Detect which cell encompasses the target text, then output its (x, y) center coordinate. 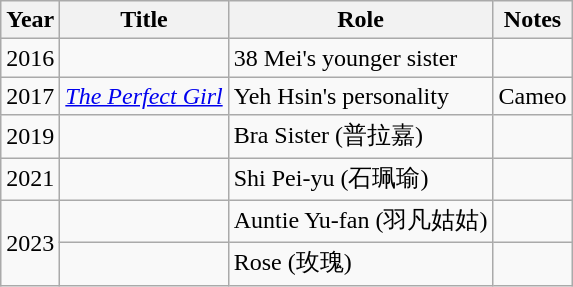
2017 (30, 96)
2021 (30, 180)
Year (30, 20)
Cameo (532, 96)
2023 (30, 242)
2019 (30, 136)
Auntie Yu-fan (羽凡姑姑) (360, 222)
Title (144, 20)
Shi Pei-yu (石珮瑜) (360, 180)
Yeh Hsin's personality (360, 96)
The Perfect Girl (144, 96)
2016 (30, 58)
Rose (玫瑰) (360, 264)
Bra Sister (普拉嘉) (360, 136)
Notes (532, 20)
38 Mei's younger sister (360, 58)
Role (360, 20)
